Locate the cell with the specified text and output its (X, Y) center coordinate. 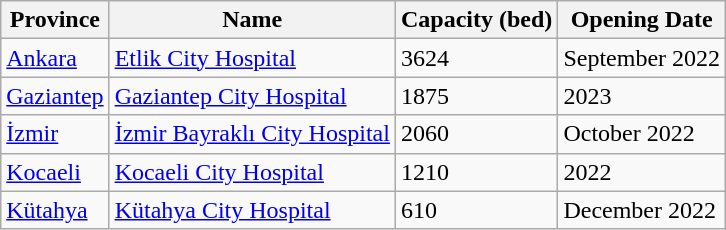
December 2022 (642, 210)
Kütahya City Hospital (252, 210)
Province (55, 20)
Opening Date (642, 20)
Ankara (55, 58)
İzmir Bayraklı City Hospital (252, 134)
Kocaeli (55, 172)
1875 (476, 96)
2023 (642, 96)
October 2022 (642, 134)
Kütahya (55, 210)
610 (476, 210)
Etlik City Hospital (252, 58)
September 2022 (642, 58)
3624 (476, 58)
2022 (642, 172)
Kocaeli City Hospital (252, 172)
2060 (476, 134)
Gaziantep City Hospital (252, 96)
Capacity (bed) (476, 20)
Gaziantep (55, 96)
1210 (476, 172)
İzmir (55, 134)
Name (252, 20)
